Detect which cell encompasses the target text, then output its (X, Y) center coordinate. 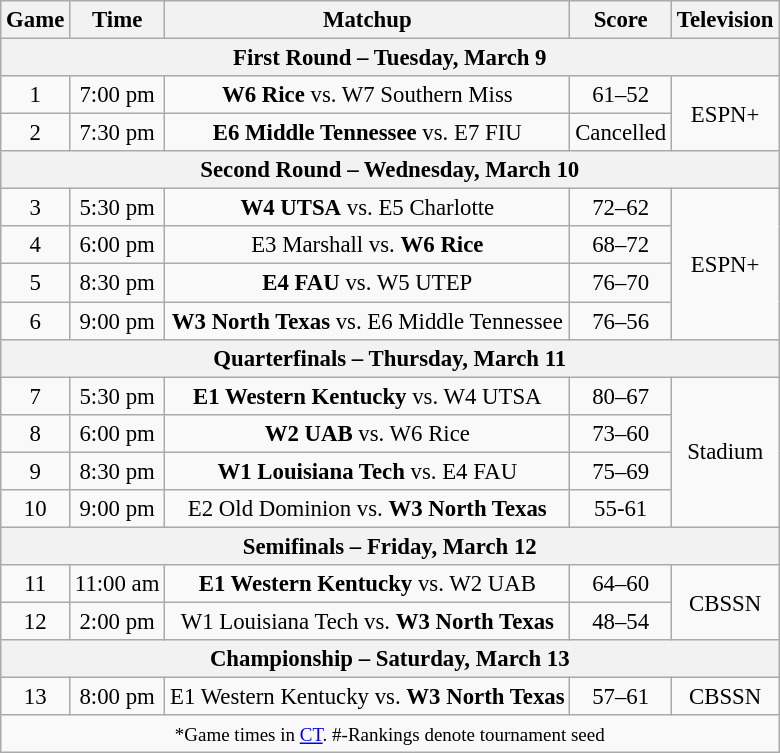
Television (726, 20)
3 (36, 208)
13 (36, 697)
E1 Western Kentucky vs. W4 UTSA (368, 396)
4 (36, 245)
2:00 pm (118, 621)
W3 North Texas vs. E6 Middle Tennessee (368, 321)
*Game times in CT. #-Rankings denote tournament seed (390, 734)
9 (36, 471)
68–72 (621, 245)
W2 UAB vs. W6 Rice (368, 433)
First Round – Tuesday, March 9 (390, 58)
W4 UTSA vs. E5 Charlotte (368, 208)
W6 Rice vs. W7 Southern Miss (368, 95)
8:00 pm (118, 697)
W1 Louisiana Tech vs. E4 FAU (368, 471)
11 (36, 584)
Game (36, 20)
76–70 (621, 283)
E4 FAU vs. W5 UTEP (368, 283)
Score (621, 20)
11:00 am (118, 584)
Semifinals – Friday, March 12 (390, 546)
Stadium (726, 452)
7 (36, 396)
E2 Old Dominion vs. W3 North Texas (368, 509)
W1 Louisiana Tech vs. W3 North Texas (368, 621)
5 (36, 283)
12 (36, 621)
E6 Middle Tennessee vs. E7 FIU (368, 133)
48–54 (621, 621)
Championship – Saturday, March 13 (390, 659)
1 (36, 95)
61–52 (621, 95)
Time (118, 20)
E3 Marshall vs. W6 Rice (368, 245)
Second Round – Wednesday, March 10 (390, 170)
76–56 (621, 321)
55-61 (621, 509)
Matchup (368, 20)
10 (36, 509)
2 (36, 133)
7:00 pm (118, 95)
6 (36, 321)
E1 Western Kentucky vs. W3 North Texas (368, 697)
7:30 pm (118, 133)
64–60 (621, 584)
Quarterfinals – Thursday, March 11 (390, 358)
80–67 (621, 396)
75–69 (621, 471)
57–61 (621, 697)
Cancelled (621, 133)
E1 Western Kentucky vs. W2 UAB (368, 584)
73–60 (621, 433)
72–62 (621, 208)
8 (36, 433)
